From the cell containing the given text, extract its center point as [X, Y] coordinate. 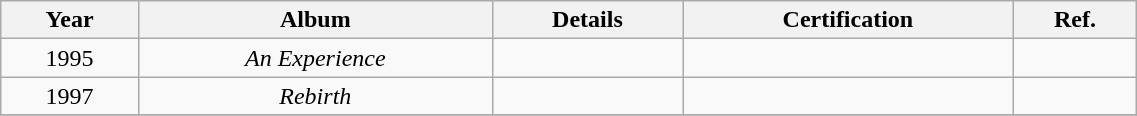
Rebirth [315, 96]
Album [315, 20]
1995 [70, 58]
Certification [848, 20]
Year [70, 20]
Details [588, 20]
An Experience [315, 58]
1997 [70, 96]
Ref. [1075, 20]
